Return the [x, y] coordinate for the center point of the cell that contains the specified text.  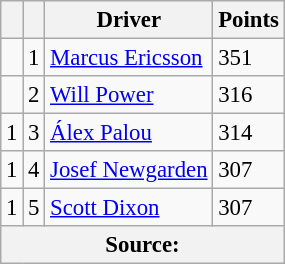
Will Power [129, 95]
Points [248, 20]
5 [34, 208]
314 [248, 133]
3 [34, 133]
316 [248, 95]
Josef Newgarden [129, 170]
2 [34, 95]
351 [248, 58]
4 [34, 170]
Marcus Ericsson [129, 58]
Álex Palou [129, 133]
Scott Dixon [129, 208]
Driver [129, 20]
Source: [142, 245]
